Find where the given text appears and provide that cell's center as [X, Y] coordinate. 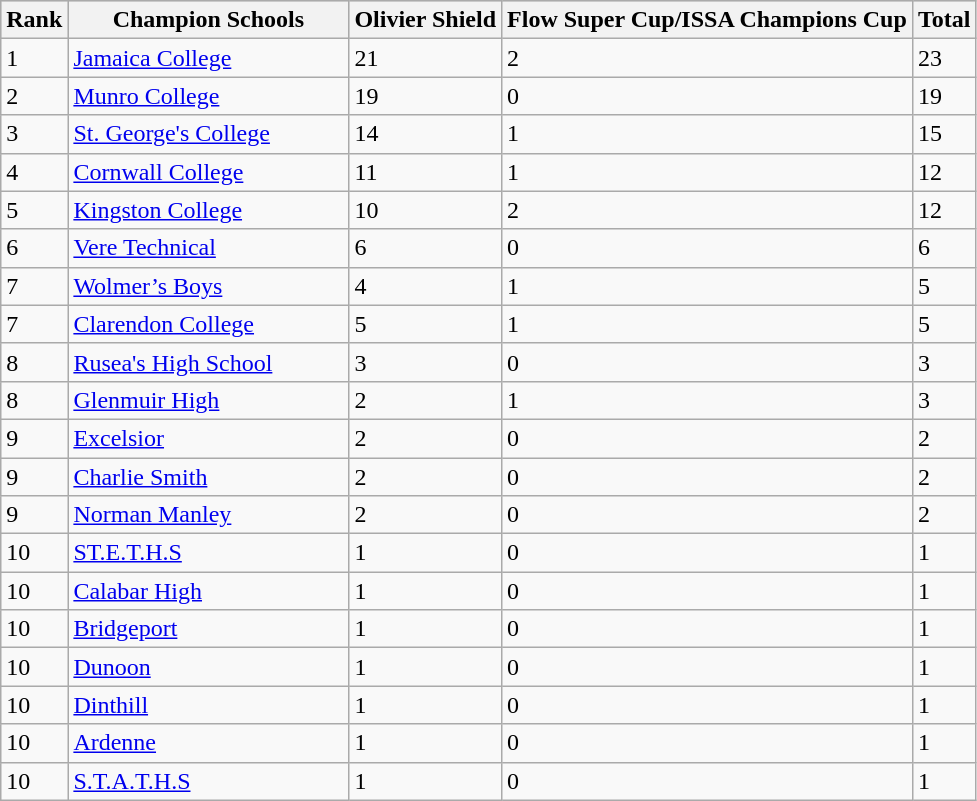
Kingston College [208, 210]
Total [944, 20]
14 [426, 134]
Excelsior [208, 438]
Norman Manley [208, 515]
Glenmuir High [208, 400]
Vere Technical [208, 248]
Charlie Smith [208, 477]
Dinthill [208, 705]
Flow Super Cup/ISSA Champions Cup [708, 20]
21 [426, 58]
Jamaica College [208, 58]
St. George's College [208, 134]
15 [944, 134]
Rank [34, 20]
11 [426, 172]
ST.E.T.H.S [208, 553]
Bridgeport [208, 629]
Clarendon College [208, 324]
Wolmer’s Boys [208, 286]
Cornwall College [208, 172]
Champion Schools [208, 20]
Olivier Shield [426, 20]
Ardenne [208, 743]
Dunoon [208, 667]
23 [944, 58]
Munro College [208, 96]
Calabar High [208, 591]
Rusea's High School [208, 362]
S.T.A.T.H.S [208, 781]
